Detect which cell encompasses the target text, then output its (x, y) center coordinate. 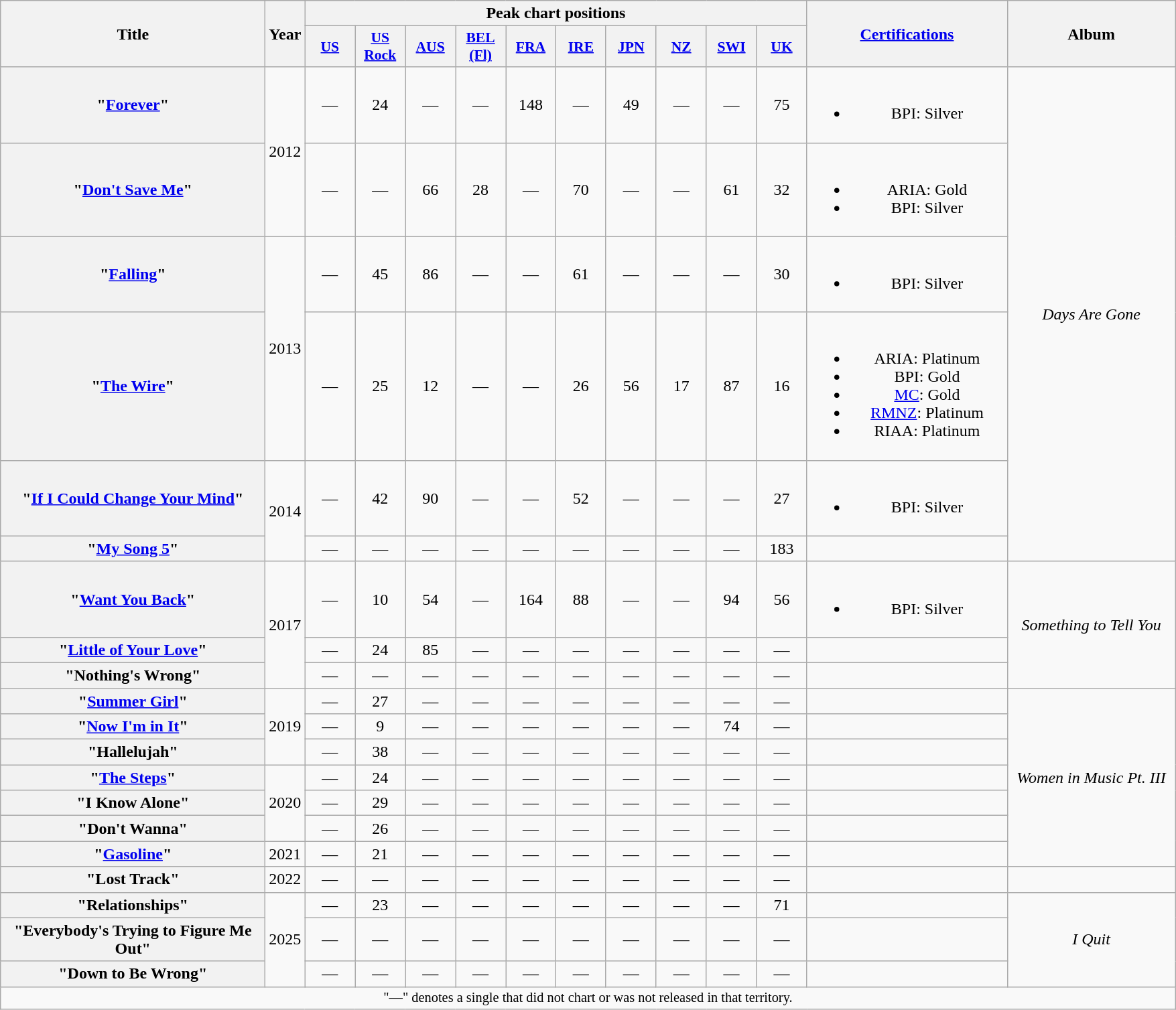
86 (430, 275)
45 (381, 275)
85 (430, 650)
28 (481, 190)
FRA (531, 47)
"Forever" (133, 104)
"My Song 5" (133, 549)
29 (381, 803)
"Don't Wanna" (133, 828)
2025 (285, 939)
2012 (285, 151)
2017 (285, 624)
"The Wire" (133, 386)
AUS (430, 47)
"If I Could Change Your Mind" (133, 498)
ARIA: PlatinumBPI: GoldMC: GoldRMNZ: PlatinumRIAA: Platinum (907, 386)
10 (381, 599)
183 (781, 549)
23 (381, 905)
Women in Music Pt. III (1091, 778)
"I Know Alone" (133, 803)
"Little of Your Love" (133, 650)
"Now I'm in It" (133, 727)
"Summer Girl" (133, 701)
74 (732, 727)
UK (781, 47)
30 (781, 275)
49 (631, 104)
32 (781, 190)
US (330, 47)
17 (681, 386)
88 (580, 599)
"Lost Track" (133, 879)
52 (580, 498)
"Gasoline" (133, 854)
SWI (732, 47)
12 (430, 386)
75 (781, 104)
2019 (285, 727)
2020 (285, 803)
"Relationships" (133, 905)
"Want You Back" (133, 599)
54 (430, 599)
Days Are Gone (1091, 314)
70 (580, 190)
2021 (285, 854)
USRock (381, 47)
94 (732, 599)
"The Steps" (133, 778)
Album (1091, 33)
NZ (681, 47)
148 (531, 104)
Year (285, 33)
ARIA: GoldBPI: Silver (907, 190)
42 (381, 498)
"Falling" (133, 275)
66 (430, 190)
87 (732, 386)
"Hallelujah" (133, 752)
164 (531, 599)
Something to Tell You (1091, 624)
"—" denotes a single that did not chart or was not released in that territory. (588, 998)
9 (381, 727)
IRE (580, 47)
2014 (285, 510)
Peak chart positions (556, 13)
"Everybody's Trying to Figure Me Out" (133, 939)
25 (381, 386)
2022 (285, 879)
"Nothing's Wrong" (133, 675)
Title (133, 33)
2013 (285, 348)
"Down to Be Wrong" (133, 974)
90 (430, 498)
"Don't Save Me" (133, 190)
Certifications (907, 33)
I Quit (1091, 939)
16 (781, 386)
21 (381, 854)
38 (381, 752)
BEL(Fl) (481, 47)
71 (781, 905)
JPN (631, 47)
